Locate the cell with the specified text and output its (x, y) center coordinate. 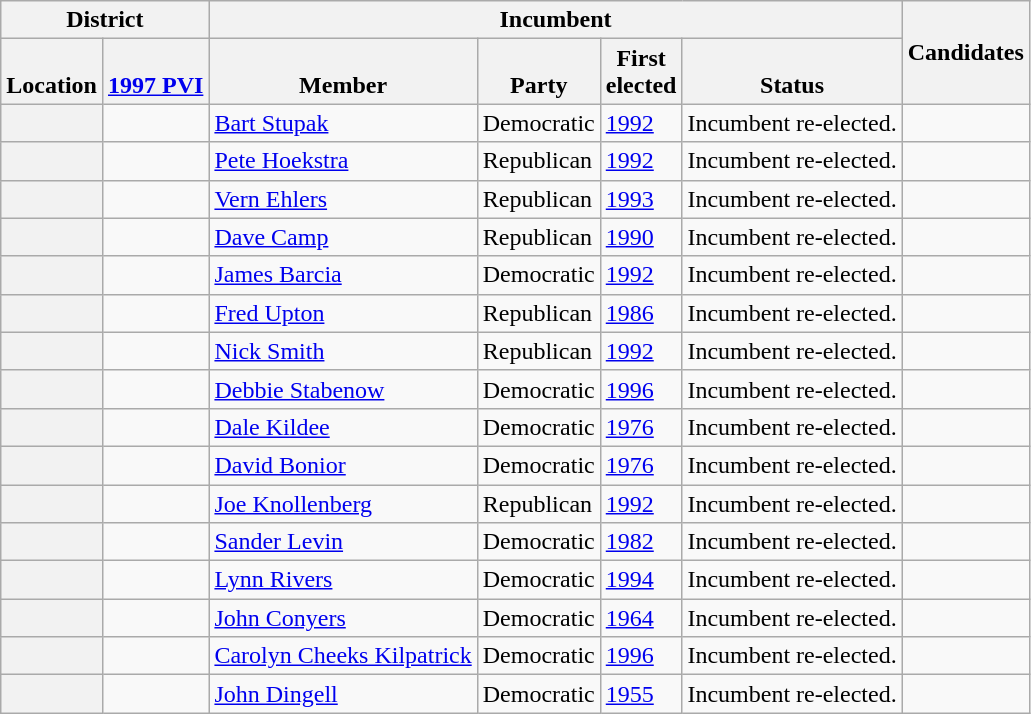
1964 (641, 618)
James Barcia (343, 275)
Pete Hoekstra (343, 161)
Lynn Rivers (343, 580)
Dave Camp (343, 237)
Dale Kildee (343, 427)
Party (538, 72)
1990 (641, 237)
District (105, 20)
Debbie Stabenow (343, 389)
1997 PVI (155, 72)
John Conyers (343, 618)
Fred Upton (343, 313)
Nick Smith (343, 351)
Status (792, 72)
Bart Stupak (343, 123)
David Bonior (343, 465)
Carolyn Cheeks Kilpatrick (343, 656)
Location (52, 72)
Member (343, 72)
Sander Levin (343, 542)
John Dingell (343, 694)
1982 (641, 542)
Candidates (966, 52)
1986 (641, 313)
1993 (641, 199)
1994 (641, 580)
Firstelected (641, 72)
Vern Ehlers (343, 199)
Joe Knollenberg (343, 503)
1955 (641, 694)
Incumbent (556, 20)
